Provide the [x, y] coordinate of the cell's center where the given text is located.  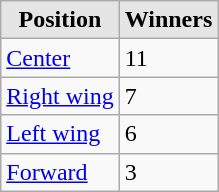
Forward [60, 172]
Right wing [60, 96]
Winners [168, 20]
6 [168, 134]
Left wing [60, 134]
7 [168, 96]
Position [60, 20]
3 [168, 172]
Center [60, 58]
11 [168, 58]
